Pinpoint the cell where the given text exists, returning its (X, Y) midpoint coordinate. 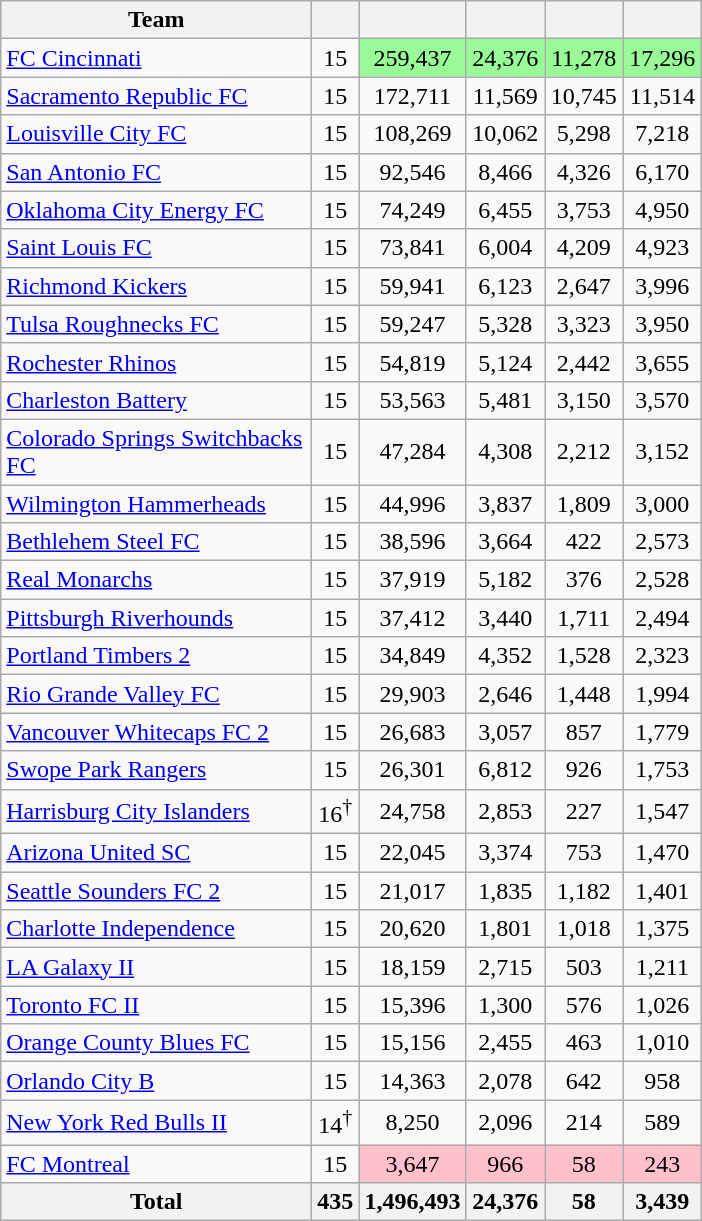
214 (584, 1122)
3,440 (506, 618)
753 (584, 853)
4,209 (584, 248)
259,437 (412, 58)
Team (156, 20)
1,711 (584, 618)
5,481 (506, 400)
3,664 (506, 542)
Colorado Springs Switchbacks FC (156, 452)
2,715 (506, 967)
Total (156, 1202)
3,647 (412, 1164)
589 (662, 1122)
3,374 (506, 853)
1,448 (584, 694)
2,573 (662, 542)
Rio Grande Valley FC (156, 694)
16† (336, 812)
4,923 (662, 248)
2,096 (506, 1122)
Portland Timbers 2 (156, 656)
172,711 (412, 96)
10,745 (584, 96)
Orange County Blues FC (156, 1043)
34,849 (412, 656)
38,596 (412, 542)
San Antonio FC (156, 172)
576 (584, 1005)
5,182 (506, 580)
Pittsburgh Riverhounds (156, 618)
6,455 (506, 210)
2,442 (584, 362)
8,466 (506, 172)
1,182 (584, 891)
1,401 (662, 891)
5,328 (506, 324)
3,439 (662, 1202)
243 (662, 1164)
Vancouver Whitecaps FC 2 (156, 732)
2,528 (662, 580)
59,941 (412, 286)
10,062 (506, 134)
Charlotte Independence (156, 929)
3,150 (584, 400)
24,758 (412, 812)
1,300 (506, 1005)
4,308 (506, 452)
1,018 (584, 929)
2,212 (584, 452)
8,250 (412, 1122)
29,903 (412, 694)
Rochester Rhinos (156, 362)
Louisville City FC (156, 134)
Bethlehem Steel FC (156, 542)
2,853 (506, 812)
3,996 (662, 286)
966 (506, 1164)
1,496,493 (412, 1202)
3,655 (662, 362)
Harrisburg City Islanders (156, 812)
1,528 (584, 656)
857 (584, 732)
6,123 (506, 286)
2,646 (506, 694)
1,375 (662, 929)
435 (336, 1202)
2,078 (506, 1081)
3,570 (662, 400)
18,159 (412, 967)
4,950 (662, 210)
1,809 (584, 503)
5,298 (584, 134)
3,000 (662, 503)
New York Red Bulls II (156, 1122)
11,569 (506, 96)
1,835 (506, 891)
3,323 (584, 324)
26,683 (412, 732)
6,004 (506, 248)
Toronto FC II (156, 1005)
2,323 (662, 656)
LA Galaxy II (156, 967)
1,801 (506, 929)
37,919 (412, 580)
1,470 (662, 853)
926 (584, 770)
37,412 (412, 618)
Saint Louis FC (156, 248)
14† (336, 1122)
1,211 (662, 967)
2,494 (662, 618)
14,363 (412, 1081)
1,026 (662, 1005)
3,152 (662, 452)
2,647 (584, 286)
422 (584, 542)
Orlando City B (156, 1081)
1,010 (662, 1043)
Arizona United SC (156, 853)
Oklahoma City Energy FC (156, 210)
Real Monarchs (156, 580)
44,996 (412, 503)
17,296 (662, 58)
11,278 (584, 58)
463 (584, 1043)
7,218 (662, 134)
73,841 (412, 248)
3,753 (584, 210)
20,620 (412, 929)
15,396 (412, 1005)
227 (584, 812)
21,017 (412, 891)
26,301 (412, 770)
Wilmington Hammerheads (156, 503)
3,950 (662, 324)
3,057 (506, 732)
3,837 (506, 503)
4,326 (584, 172)
54,819 (412, 362)
6,812 (506, 770)
Sacramento Republic FC (156, 96)
59,247 (412, 324)
Charleston Battery (156, 400)
FC Montreal (156, 1164)
74,249 (412, 210)
22,045 (412, 853)
108,269 (412, 134)
47,284 (412, 452)
53,563 (412, 400)
11,514 (662, 96)
92,546 (412, 172)
642 (584, 1081)
376 (584, 580)
Tulsa Roughnecks FC (156, 324)
15,156 (412, 1043)
1,753 (662, 770)
1,994 (662, 694)
2,455 (506, 1043)
Richmond Kickers (156, 286)
1,779 (662, 732)
5,124 (506, 362)
Swope Park Rangers (156, 770)
4,352 (506, 656)
503 (584, 967)
Seattle Sounders FC 2 (156, 891)
1,547 (662, 812)
FC Cincinnati (156, 58)
6,170 (662, 172)
958 (662, 1081)
